Return [x, y] of the center of cell containing provided text 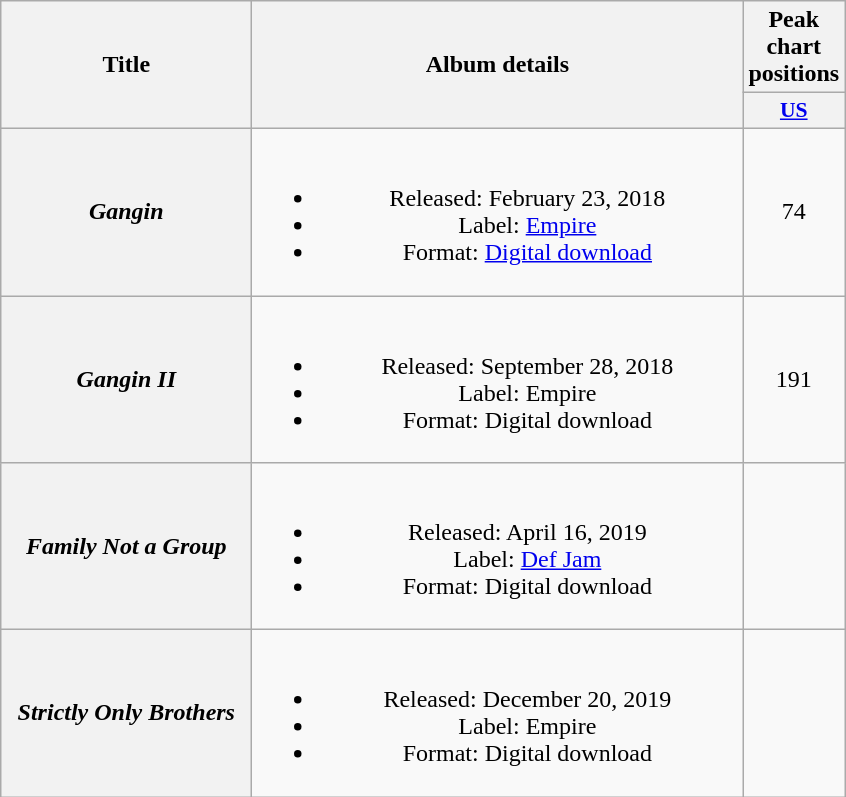
Album details [498, 65]
191 [794, 380]
US [794, 111]
Released: December 20, 2019Label: EmpireFormat: Digital download [498, 714]
Strictly Only Brothers [126, 714]
Peak chart positions [794, 47]
74 [794, 212]
Released: February 23, 2018Label: EmpireFormat: Digital download [498, 212]
Family Not a Group [126, 546]
Title [126, 65]
Released: April 16, 2019Label: Def JamFormat: Digital download [498, 546]
Gangin II [126, 380]
Gangin [126, 212]
Released: September 28, 2018Label: EmpireFormat: Digital download [498, 380]
